Determine the (X, Y) coordinate at the center of the cell enclosing the given text.  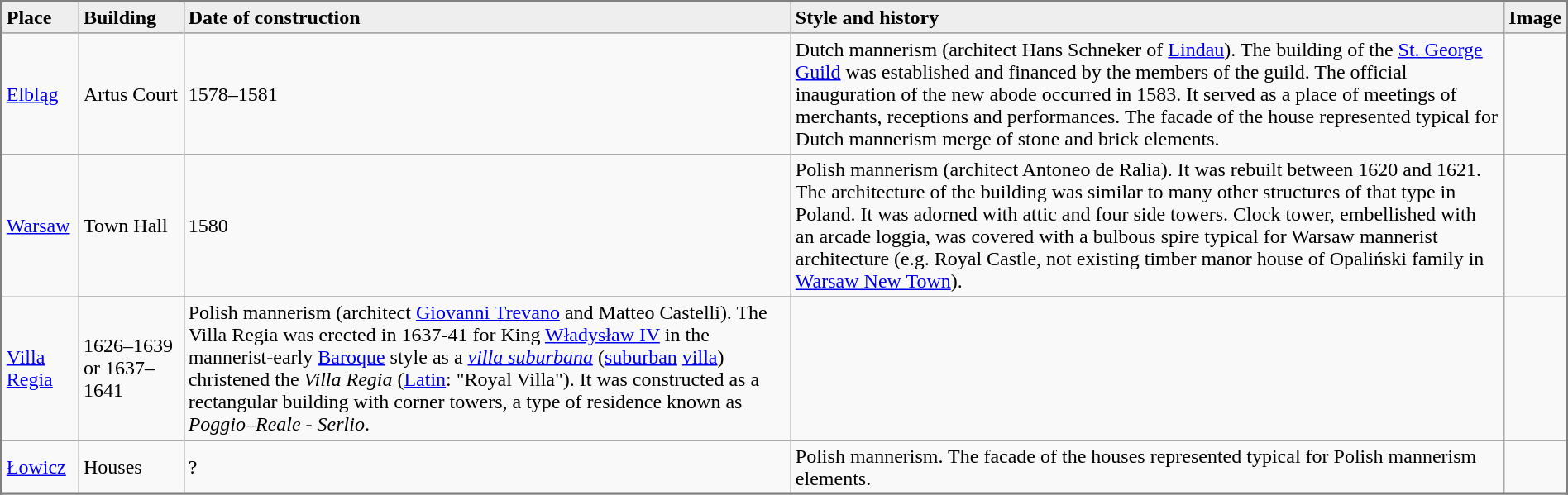
Place (41, 18)
? (487, 466)
Houses (131, 466)
1626–1639 or 1637–1641 (131, 369)
Building (131, 18)
Style and history (1147, 18)
Image (1536, 18)
Warsaw (41, 225)
Villa Regia (41, 369)
Łowicz (41, 466)
Polish mannerism. The facade of the houses represented typical for Polish mannerism elements. (1147, 466)
Town Hall (131, 225)
Artus Court (131, 93)
Elbląg (41, 93)
1578–1581 (487, 93)
Date of construction (487, 18)
1580 (487, 225)
